Output the (x, y) coordinate of the center of the cell containing the given text.  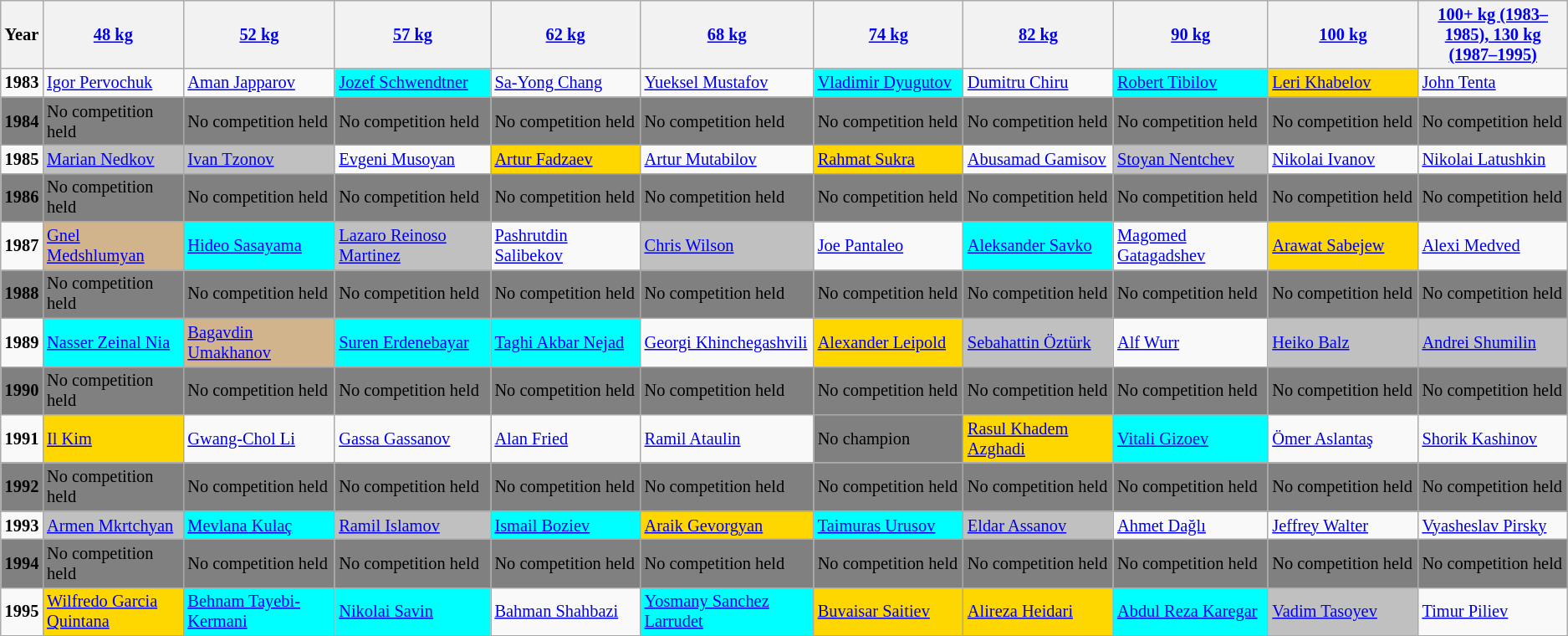
Taimuras Urusov (888, 526)
Ömer Aslantaş (1343, 439)
Heiko Balz (1343, 342)
Dumitru Chiru (1039, 83)
Mevlana Kulaç (259, 526)
Yosmany Sanchez Larrudet (728, 612)
1992 (22, 487)
Rahmat Sukra (888, 159)
Abusamad Gamisov (1039, 159)
Buvaisar Saitiev (888, 612)
48 kg (113, 34)
Ramil Islamov (412, 526)
No champion (888, 439)
Ismail Boziev (565, 526)
Marian Nedkov (113, 159)
Aman Japparov (259, 83)
Vadim Tasoyev (1343, 612)
Gassa Gassanov (412, 439)
1990 (22, 391)
Chris Wilson (728, 246)
Behnam Tayebi-Kermani (259, 612)
Sa-Yong Chang (565, 83)
1984 (22, 121)
Igor Pervochuk (113, 83)
Leri Khabelov (1343, 83)
Sebahattin Öztürk (1039, 342)
Nasser Zeinal Nia (113, 342)
1987 (22, 246)
1989 (22, 342)
62 kg (565, 34)
Ahmet Dağlı (1191, 526)
Vladimir Dyugutov (888, 83)
Ivan Tzonov (259, 159)
Jozef Schwendtner (412, 83)
Aleksander Savko (1039, 246)
Robert Tibilov (1191, 83)
Taghi Akbar Nejad (565, 342)
Alan Fried (565, 439)
Vyasheslav Pirsky (1494, 526)
Stoyan Nentchev (1191, 159)
Nikolai Latushkin (1494, 159)
Jeffrey Walter (1343, 526)
100 kg (1343, 34)
Nikolai Savin (412, 612)
Lazaro Reinoso Martinez (412, 246)
Joe Pantaleo (888, 246)
1995 (22, 612)
Araik Gevorgyan (728, 526)
Andrei Shumilin (1494, 342)
Alexi Medved (1494, 246)
Alexander Leipold (888, 342)
1983 (22, 83)
Ramil Ataulin (728, 439)
Gnel Medshlumyan (113, 246)
Suren Erdenebayar (412, 342)
Armen Mkrtchyan (113, 526)
Hideo Sasayama (259, 246)
52 kg (259, 34)
Georgi Khinchegashvili (728, 342)
Magomed Gatagadshev (1191, 246)
Evgeni Musoyan (412, 159)
Nikolai Ivanov (1343, 159)
Gwang-Chol Li (259, 439)
Bagavdin Umakhanov (259, 342)
90 kg (1191, 34)
1991 (22, 439)
Shorik Kashinov (1494, 439)
57 kg (412, 34)
1986 (22, 197)
Il Kim (113, 439)
82 kg (1039, 34)
Vitali Gizoev (1191, 439)
Abdul Reza Karegar (1191, 612)
Bahman Shahbazi (565, 612)
Artur Fadzaev (565, 159)
1985 (22, 159)
Artur Mutabilov (728, 159)
John Tenta (1494, 83)
74 kg (888, 34)
Wilfredo Garcia Quintana (113, 612)
Pashrutdin Salibekov (565, 246)
Arawat Sabejew (1343, 246)
1993 (22, 526)
1994 (22, 563)
Eldar Assanov (1039, 526)
Alireza Heidari (1039, 612)
1988 (22, 294)
68 kg (728, 34)
Timur Piliev (1494, 612)
Year (22, 34)
Rasul Khadem Azghadi (1039, 439)
Alf Wurr (1191, 342)
Yueksel Mustafov (728, 83)
100+ kg (1983–1985), 130 kg (1987–1995) (1494, 34)
